Search for the cell housing the specified text and yield its [X, Y] center coordinate. 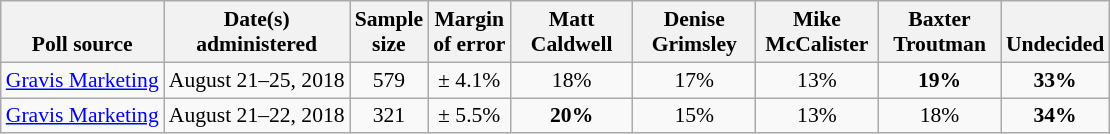
321 [389, 116]
BaxterTroutman [940, 32]
20% [572, 116]
August 21–25, 2018 [257, 80]
DeniseGrimsley [694, 32]
579 [389, 80]
Date(s)administered [257, 32]
August 21–22, 2018 [257, 116]
19% [940, 80]
17% [694, 80]
MikeMcCalister [818, 32]
34% [1055, 116]
15% [694, 116]
± 4.1% [469, 80]
Poll source [82, 32]
Samplesize [389, 32]
Marginof error [469, 32]
MattCaldwell [572, 32]
Undecided [1055, 32]
± 5.5% [469, 116]
33% [1055, 80]
